Provide the [X, Y] coordinate of the cell's center where the given text is located.  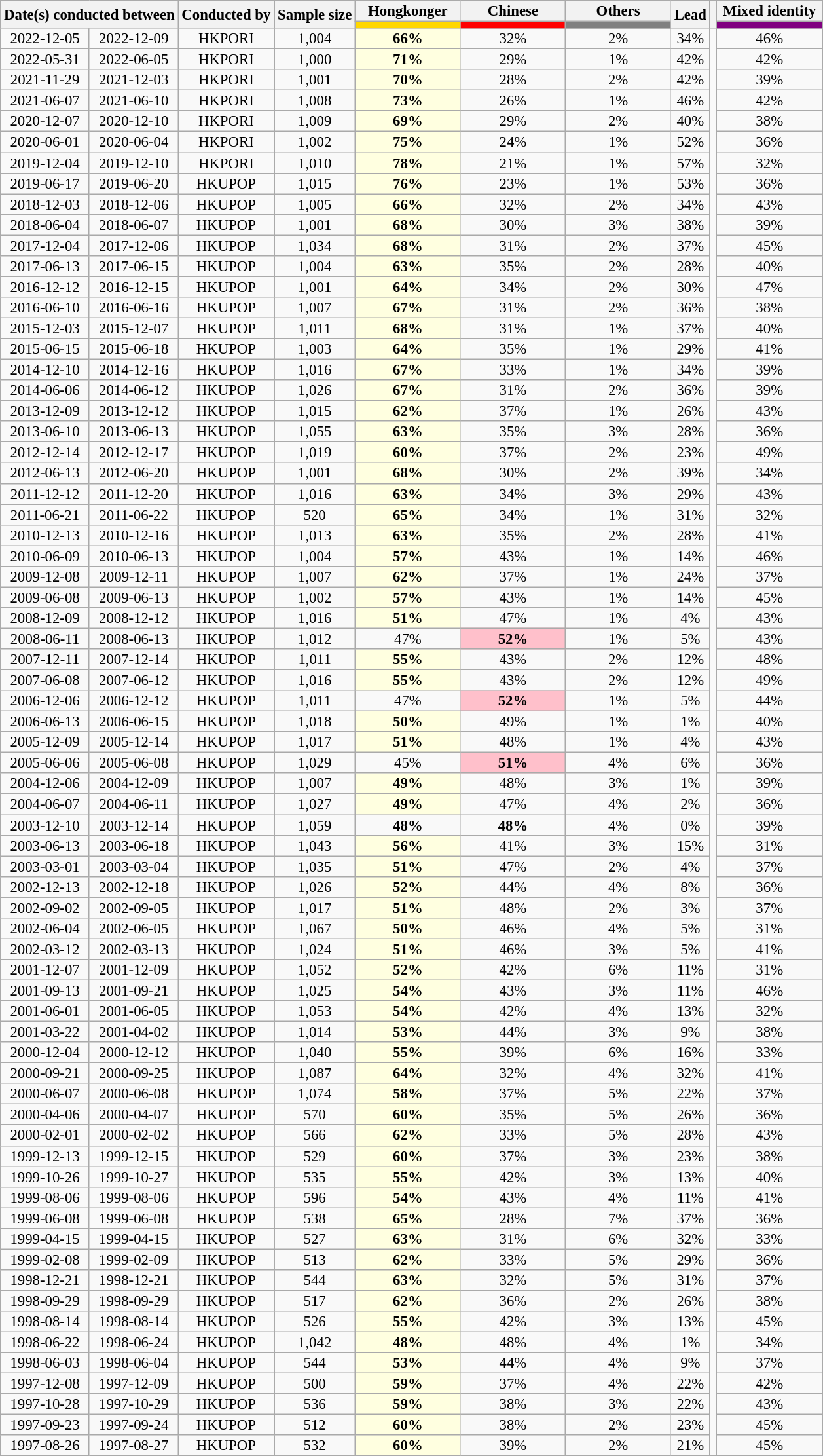
526 [315, 1322]
15% [690, 846]
2014-06-12 [134, 390]
2018-12-06 [134, 204]
2000-12-12 [134, 1053]
2014-12-16 [134, 370]
2000-02-02 [134, 1136]
2011-06-21 [45, 515]
596 [315, 1197]
56% [409, 846]
1999-02-08 [45, 1260]
1997-09-23 [45, 1425]
2011-12-20 [134, 494]
Conducted by [227, 14]
2018-06-04 [45, 225]
2003-06-18 [134, 846]
2018-06-07 [134, 225]
2017-12-04 [45, 246]
78% [409, 163]
2000-06-08 [134, 1094]
1998-06-22 [45, 1343]
2006-12-06 [45, 701]
566 [315, 1136]
527 [315, 1239]
1997-09-24 [134, 1425]
1,040 [315, 1053]
1,067 [315, 929]
2008-06-13 [134, 639]
2019-12-10 [134, 163]
529 [315, 1156]
21% [513, 163]
69% [409, 122]
2007-06-08 [45, 681]
2002-06-04 [45, 929]
513 [315, 1260]
1997-10-28 [45, 1404]
1998-06-03 [45, 1363]
2011-12-12 [45, 494]
2004-12-09 [134, 783]
Date(s) conducted between [89, 14]
2009-12-08 [45, 577]
570 [315, 1115]
1998-06-04 [134, 1363]
536 [315, 1404]
Mixed identity [770, 11]
2004-06-07 [45, 804]
2016-06-10 [45, 308]
2022-05-31 [45, 60]
1,003 [315, 349]
1997-10-29 [134, 1404]
2010-12-13 [45, 535]
1,010 [315, 163]
2005-12-14 [134, 742]
2019-06-17 [45, 183]
Chinese [513, 11]
2007-12-14 [134, 660]
2002-12-13 [45, 887]
1997-12-09 [134, 1384]
2010-12-16 [134, 535]
2003-12-10 [45, 825]
2006-06-15 [134, 722]
2020-06-04 [134, 142]
2019-12-04 [45, 163]
2012-12-14 [45, 453]
2001-06-05 [134, 1011]
2017-06-13 [45, 267]
2006-06-13 [45, 722]
2002-03-12 [45, 949]
2005-12-09 [45, 742]
76% [409, 183]
7% [618, 1218]
1,024 [315, 949]
1,025 [315, 990]
2001-12-07 [45, 970]
2003-03-04 [134, 867]
2001-09-13 [45, 990]
2016-06-16 [134, 308]
Hongkonger [409, 11]
2020-06-01 [45, 142]
2012-06-13 [45, 474]
1,087 [315, 1073]
2006-12-12 [134, 701]
1,052 [315, 970]
2015-06-15 [45, 349]
2000-12-04 [45, 1053]
2022-06-05 [134, 60]
1,042 [315, 1343]
1,074 [315, 1094]
2021-06-10 [134, 101]
1,005 [315, 204]
2000-09-25 [134, 1073]
1,034 [315, 246]
2003-06-13 [45, 846]
2013-06-10 [45, 432]
2021-11-29 [45, 80]
2016-12-15 [134, 287]
71% [409, 60]
2003-12-14 [134, 825]
2020-12-10 [134, 122]
1,019 [315, 453]
1999-10-26 [45, 1177]
2008-06-11 [45, 639]
500 [315, 1384]
2022-12-09 [134, 39]
520 [315, 515]
517 [315, 1301]
2009-12-11 [134, 577]
1,027 [315, 804]
73% [409, 101]
2004-06-11 [134, 804]
2013-12-12 [134, 411]
1,035 [315, 867]
2000-04-06 [45, 1115]
2010-06-13 [134, 556]
2015-06-18 [134, 349]
2008-12-09 [45, 618]
1,029 [315, 763]
1998-06-24 [134, 1343]
2001-04-02 [134, 1032]
1999-12-13 [45, 1156]
1999-12-15 [134, 1156]
2002-06-05 [134, 929]
1,009 [315, 122]
1997-12-08 [45, 1384]
2002-12-18 [134, 887]
2002-09-02 [45, 908]
Lead [690, 14]
1,012 [315, 639]
2015-12-03 [45, 328]
2003-03-01 [45, 867]
2000-02-01 [45, 1136]
535 [315, 1177]
16% [690, 1053]
2009-06-13 [134, 597]
2019-06-20 [134, 183]
2005-06-08 [134, 763]
2002-03-13 [134, 949]
2020-12-07 [45, 122]
2022-12-05 [45, 39]
2021-06-07 [45, 101]
2014-12-10 [45, 370]
2013-12-09 [45, 411]
2017-12-06 [134, 246]
2000-04-07 [134, 1115]
2013-06-13 [134, 432]
1999-10-27 [134, 1177]
1,043 [315, 846]
75% [409, 142]
1,018 [315, 722]
1,013 [315, 535]
2000-06-07 [45, 1094]
2009-06-08 [45, 597]
2000-09-21 [45, 1073]
538 [315, 1218]
2012-06-20 [134, 474]
2011-06-22 [134, 515]
2002-09-05 [134, 908]
8% [690, 887]
2001-12-09 [134, 970]
2015-12-07 [134, 328]
2010-06-09 [45, 556]
512 [315, 1425]
2014-06-06 [45, 390]
2018-12-03 [45, 204]
0% [690, 825]
2001-03-22 [45, 1032]
2021-12-03 [134, 80]
2001-09-21 [134, 990]
Sample size [315, 14]
1,008 [315, 101]
1999-02-09 [134, 1260]
58% [409, 1094]
2004-12-06 [45, 783]
2017-06-15 [134, 267]
2007-12-11 [45, 660]
2001-06-01 [45, 1011]
1,055 [315, 432]
2007-06-12 [134, 681]
1,053 [315, 1011]
1,059 [315, 825]
1,000 [315, 60]
2005-06-06 [45, 763]
2016-12-12 [45, 287]
1,014 [315, 1032]
70% [409, 80]
2008-12-12 [134, 618]
2012-12-17 [134, 453]
Others [618, 11]
